Find where the given text appears and provide that cell's center as (X, Y) coordinate. 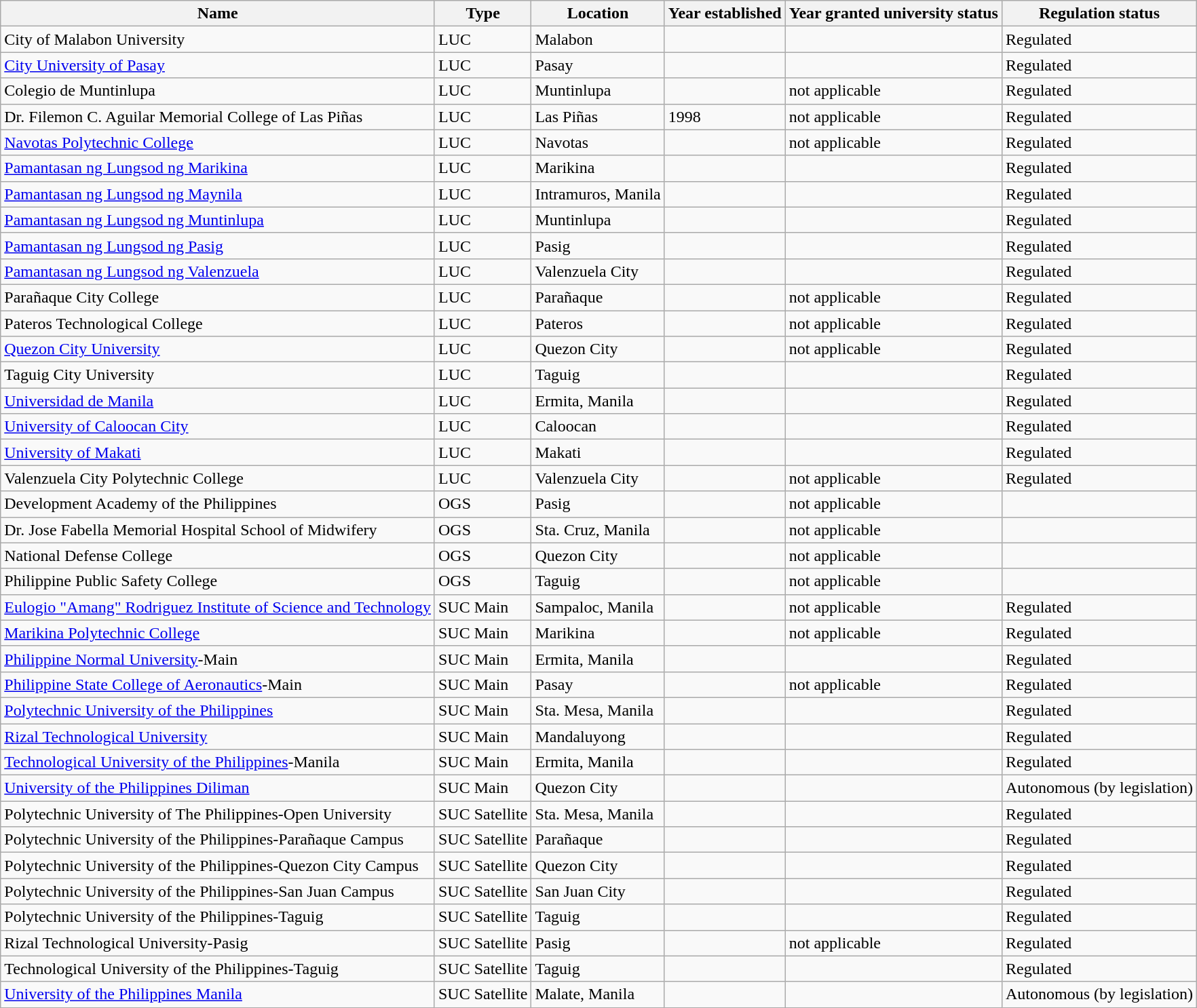
Rizal Technological University-Pasig (218, 943)
University of Caloocan City (218, 427)
Year established (725, 14)
Pamantasan ng Lungsod ng Valenzuela (218, 271)
Type (482, 14)
Philippine State College of Aeronautics-Main (218, 684)
Quezon City University (218, 349)
City of Malabon University (218, 39)
Year granted university status (893, 14)
Pamantasan ng Lungsod ng Muntinlupa (218, 220)
Mandaluyong (598, 736)
Polytechnic University of The Philippines-Open University (218, 814)
Polytechnic University of the Philippines-Parañaque Campus (218, 840)
Technological University of the Philippines-Taguig (218, 969)
1998 (725, 117)
Las Piñas (598, 117)
Regulation status (1099, 14)
Universidad de Manila (218, 401)
Philippine Normal University-Main (218, 659)
Marikina Polytechnic College (218, 633)
Colegio de Muntinlupa (218, 91)
Makati (598, 452)
Polytechnic University of the Philippines-Quezon City Campus (218, 866)
Sta. Cruz, Manila (598, 530)
Polytechnic University of the Philippines-San Juan Campus (218, 891)
Pamantasan ng Lungsod ng Pasig (218, 246)
Philippine Public Safety College (218, 581)
University of the Philippines Diliman (218, 788)
Caloocan (598, 427)
Pamantasan ng Lungsod ng Maynila (218, 194)
University of Makati (218, 452)
Navotas Polytechnic College (218, 142)
Parañaque City College (218, 297)
Dr. Jose Fabella Memorial Hospital School of Midwifery (218, 530)
San Juan City (598, 891)
Pateros (598, 324)
Intramuros, Manila (598, 194)
National Defense College (218, 556)
Navotas (598, 142)
Valenzuela City Polytechnic College (218, 478)
Eulogio "Amang" Rodriguez Institute of Science and Technology (218, 607)
City University of Pasay (218, 65)
Technological University of the Philippines-Manila (218, 762)
Development Academy of the Philippines (218, 504)
Sampaloc, Manila (598, 607)
Pamantasan ng Lungsod ng Marikina (218, 168)
Pateros Technological College (218, 324)
Polytechnic University of the Philippines (218, 710)
Taguig City University (218, 375)
Polytechnic University of the Philippines-Taguig (218, 917)
Location (598, 14)
Malate, Manila (598, 994)
Rizal Technological University (218, 736)
Name (218, 14)
Dr. Filemon C. Aguilar Memorial College of Las Piñas (218, 117)
University of the Philippines Manila (218, 994)
Malabon (598, 39)
